Identify which cell holds the provided text, then report its (X, Y) central coordinate. 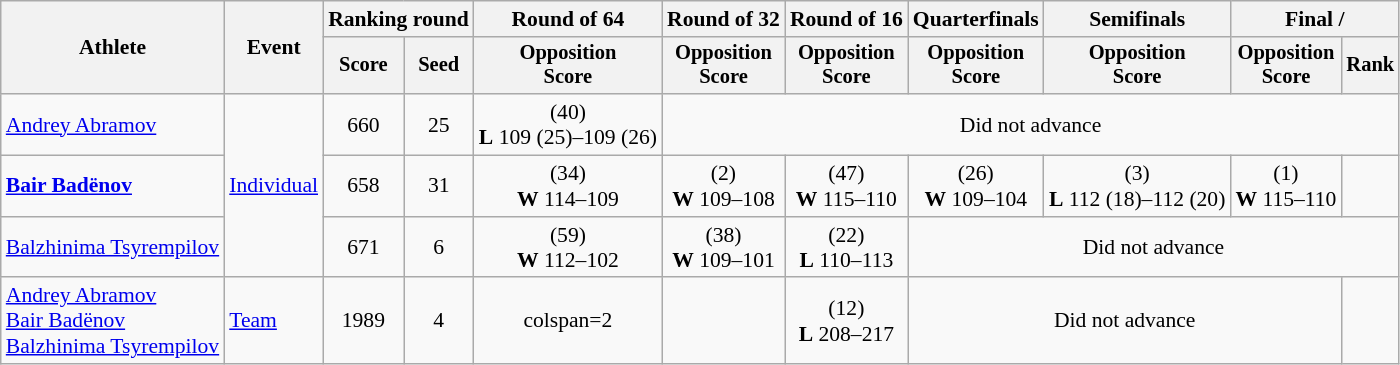
(34)W 114–109 (568, 186)
(38)W 109–101 (724, 248)
Score (364, 66)
Round of 16 (846, 19)
Andrey AbramovBair BadënovBalzhinima Tsyrempilov (112, 322)
Individual (274, 186)
(26)W 109–104 (976, 186)
Team (274, 322)
Seed (439, 66)
25 (439, 124)
(40)L 109 (25)–109 (26) (568, 124)
(3)L 112 (18)–112 (20) (1138, 186)
Rank (1370, 66)
Round of 32 (724, 19)
Balzhinima Tsyrempilov (112, 248)
31 (439, 186)
Bair Badënov (112, 186)
Event (274, 48)
(59)W 112–102 (568, 248)
6 (439, 248)
660 (364, 124)
671 (364, 248)
(22)L 110–113 (846, 248)
(2)W 109–108 (724, 186)
(12)L 208–217 (846, 322)
(1)W 115–110 (1286, 186)
Ranking round (398, 19)
Semifinals (1138, 19)
4 (439, 322)
Final / (1314, 19)
(47)W 115–110 (846, 186)
Athlete (112, 48)
Andrey Abramov (112, 124)
1989 (364, 322)
658 (364, 186)
Quarterfinals (976, 19)
colspan=2 (568, 322)
Round of 64 (568, 19)
